Find where the given text appears and provide that cell's center as [X, Y] coordinate. 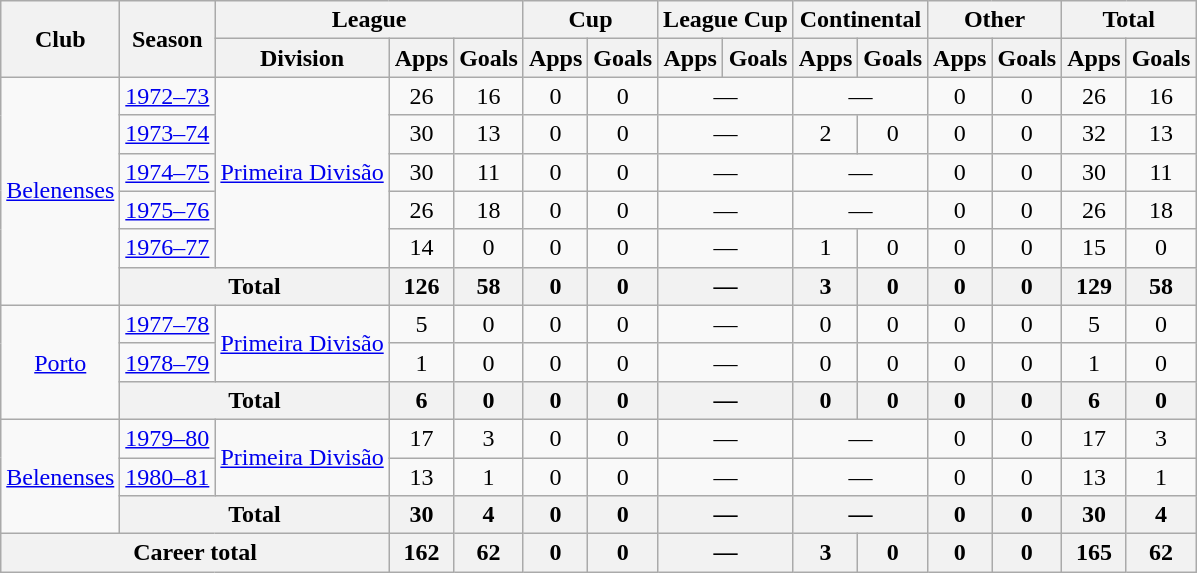
1974–75 [168, 172]
2 [825, 134]
129 [1094, 286]
165 [1094, 553]
1980–81 [168, 477]
1972–73 [168, 96]
Cup [590, 20]
14 [421, 248]
League Cup [726, 20]
1977–78 [168, 324]
Season [168, 39]
126 [421, 286]
League [370, 20]
1976–77 [168, 248]
1973–74 [168, 134]
32 [1094, 134]
1979–80 [168, 438]
Club [60, 39]
1975–76 [168, 210]
162 [421, 553]
Division [302, 58]
1978–79 [168, 362]
Continental [860, 20]
Career total [195, 553]
15 [1094, 248]
Other [995, 20]
Porto [60, 362]
